Extract the [x, y] coordinate from the center of the cell holding the provided text.  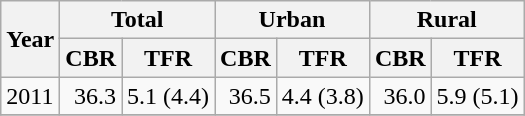
36.5 [246, 96]
Total [138, 20]
5.9 (5.1) [478, 96]
36.0 [400, 96]
Rural [446, 20]
2011 [30, 96]
Urban [292, 20]
Year [30, 39]
5.1 (4.4) [168, 96]
4.4 (3.8) [322, 96]
36.3 [91, 96]
